Scan for the cell matching the given text and deliver its [x, y] coordinate at center. 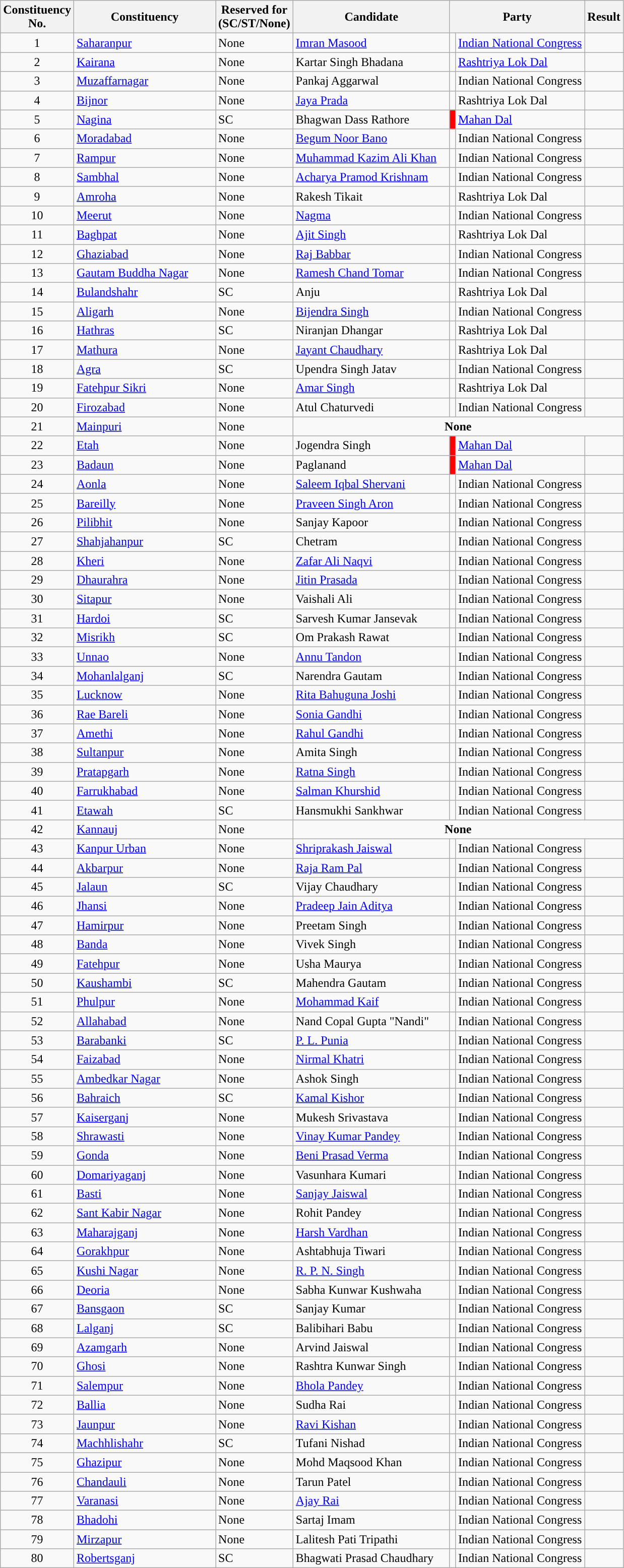
24 [37, 484]
53 [37, 1040]
Ravi Kishan [371, 1424]
Muhammad Kazim Ali Khan [371, 158]
43 [37, 848]
Pradeep Jain Aditya [371, 906]
34 [37, 676]
Reserved for(SC/ST/None) [255, 17]
Om Prakash Rawat [371, 638]
Bansgaon [144, 1309]
12 [37, 254]
22 [37, 446]
Usha Maurya [371, 964]
Rakesh Tikait [371, 196]
Niranjan Dhangar [371, 331]
Rashtra Kunwar Singh [371, 1366]
Sabha Kunwar Kushwaha [371, 1290]
Barabanki [144, 1040]
Hardoi [144, 618]
Constituency No. [37, 17]
Jitin Prasada [371, 580]
Deoria [144, 1290]
31 [37, 618]
Mukesh Srivastava [371, 1117]
Lucknow [144, 695]
Rae Bareli [144, 714]
15 [37, 311]
Salempur [144, 1386]
Jaunpur [144, 1424]
Result [604, 17]
Party [517, 17]
Amar Singh [371, 388]
Bhagwati Prasad Chaudhary [371, 1558]
68 [37, 1328]
Annu Tandon [371, 657]
3 [37, 81]
Muzaffarnagar [144, 81]
70 [37, 1366]
Fatehpur [144, 964]
19 [37, 388]
77 [37, 1501]
Amethi [144, 733]
Sartaj Imam [371, 1520]
Hansmukhi Sankhwar [371, 810]
9 [37, 196]
Ajit Singh [371, 234]
66 [37, 1290]
52 [37, 1021]
Ballia [144, 1405]
7 [37, 158]
Amita Singh [371, 752]
Aligarh [144, 311]
Shrawasti [144, 1136]
80 [37, 1558]
Aonla [144, 484]
Rampur [144, 158]
Jalaun [144, 887]
Harsh Vardhan [371, 1232]
Baghpat [144, 234]
Ashtabhuja Tiwari [371, 1251]
Sonia Gandhi [371, 714]
41 [37, 810]
Ambedkar Nagar [144, 1079]
Jhansi [144, 906]
Gorakhpur [144, 1251]
Tufani Nishad [371, 1443]
14 [37, 292]
Ghazipur [144, 1462]
Robertsganj [144, 1558]
Lalganj [144, 1328]
Bhagwan Dass Rathore [371, 119]
Fatehpur Sikri [144, 388]
23 [37, 465]
Vaishali Ali [371, 599]
Ajay Rai [371, 1501]
Beni Prasad Verma [371, 1155]
Nand Copal Gupta "Nandi" [371, 1021]
Vasunhara Kumari [371, 1175]
51 [37, 1002]
Kannauj [144, 829]
Preetam Singh [371, 925]
Narendra Gautam [371, 676]
Mahendra Gautam [371, 983]
Jayant Chaudhary [371, 350]
Machhlishahr [144, 1443]
56 [37, 1098]
Sultanpur [144, 752]
Hamirpur [144, 925]
Vijay Chaudhary [371, 887]
49 [37, 964]
Etawah [144, 810]
Rita Bahuguna Joshi [371, 695]
Faizabad [144, 1059]
11 [37, 234]
57 [37, 1117]
Shriprakash Jaiswal [371, 848]
30 [37, 599]
37 [37, 733]
Chetram [371, 541]
P. L. Punia [371, 1040]
25 [37, 503]
36 [37, 714]
6 [37, 139]
71 [37, 1386]
Kushi Nagar [144, 1271]
64 [37, 1251]
Sanjay Kumar [371, 1309]
Gonda [144, 1155]
Sudha Rai [371, 1405]
Rahul Gandhi [371, 733]
Atul Chaturvedi [371, 407]
Etah [144, 446]
Sitapur [144, 599]
28 [37, 561]
Mathura [144, 350]
60 [37, 1175]
Firozabad [144, 407]
20 [37, 407]
Sant Kabir Nagar [144, 1213]
Nagina [144, 119]
Chandauli [144, 1481]
58 [37, 1136]
Hathras [144, 331]
4 [37, 100]
Upendra Singh Jatav [371, 369]
Ghaziabad [144, 254]
Bijendra Singh [371, 311]
33 [37, 657]
Jaya Prada [371, 100]
Moradabad [144, 139]
Balibihari Babu [371, 1328]
69 [37, 1347]
Sanjay Kapoor [371, 522]
Jogendra Singh [371, 446]
Agra [144, 369]
63 [37, 1232]
Zafar Ali Naqvi [371, 561]
Akbarpur [144, 867]
Kairana [144, 62]
Bhola Pandey [371, 1386]
Imran Masood [371, 43]
Sanjay Jaiswal [371, 1194]
Saharanpur [144, 43]
48 [37, 945]
Praveen Singh Aron [371, 503]
Arvind Jaiswal [371, 1347]
78 [37, 1520]
Vinay Kumar Pandey [371, 1136]
R. P. N. Singh [371, 1271]
59 [37, 1155]
Lalitesh Pati Tripathi [371, 1539]
Azamgarh [144, 1347]
Unnao [144, 657]
Raja Ram Pal [371, 867]
47 [37, 925]
Amroha [144, 196]
Allahabad [144, 1021]
Banda [144, 945]
Pratapgarh [144, 772]
Kaiserganj [144, 1117]
Begum Noor Bano [371, 139]
Misrikh [144, 638]
Kheri [144, 561]
Gautam Buddha Nagar [144, 273]
42 [37, 829]
Ramesh Chand Tomar [371, 273]
Ashok Singh [371, 1079]
Mirzapur [144, 1539]
1 [37, 43]
21 [37, 426]
18 [37, 369]
Domariyaganj [144, 1175]
5 [37, 119]
Vivek Singh [371, 945]
67 [37, 1309]
Kartar Singh Bhadana [371, 62]
17 [37, 350]
35 [37, 695]
Mohd Maqsood Khan [371, 1462]
Bhadohi [144, 1520]
Rohit Pandey [371, 1213]
Badaun [144, 465]
29 [37, 580]
Ghosi [144, 1366]
27 [37, 541]
13 [37, 273]
Bahraich [144, 1098]
Farrukhabad [144, 791]
Mainpuri [144, 426]
Pankaj Aggarwal [371, 81]
61 [37, 1194]
Phulpur [144, 1002]
73 [37, 1424]
46 [37, 906]
2 [37, 62]
Constituency [144, 17]
62 [37, 1213]
74 [37, 1443]
Kanpur Urban [144, 848]
Maharajganj [144, 1232]
26 [37, 522]
38 [37, 752]
Sarvesh Kumar Jansevak [371, 618]
10 [37, 215]
Candidate [371, 17]
40 [37, 791]
Bulandshahr [144, 292]
Paglanand [371, 465]
16 [37, 331]
Bijnor [144, 100]
79 [37, 1539]
Tarun Patel [371, 1481]
65 [37, 1271]
Raj Babbar [371, 254]
8 [37, 177]
Mohanlalganj [144, 676]
72 [37, 1405]
Dhaurahra [144, 580]
32 [37, 638]
Saleem Iqbal Shervani [371, 484]
Anju [371, 292]
44 [37, 867]
Bareilly [144, 503]
Nagma [371, 215]
Nirmal Khatri [371, 1059]
Salman Khurshid [371, 791]
Shahjahanpur [144, 541]
Mohammad Kaif [371, 1002]
50 [37, 983]
Ratna Singh [371, 772]
55 [37, 1079]
Meerut [144, 215]
54 [37, 1059]
Varanasi [144, 1501]
39 [37, 772]
Kamal Kishor [371, 1098]
Kaushambi [144, 983]
45 [37, 887]
76 [37, 1481]
75 [37, 1462]
Sambhal [144, 177]
Basti [144, 1194]
Acharya Pramod Krishnam [371, 177]
Pilibhit [144, 522]
